Find where the given text appears and provide that cell's center as [x, y] coordinate. 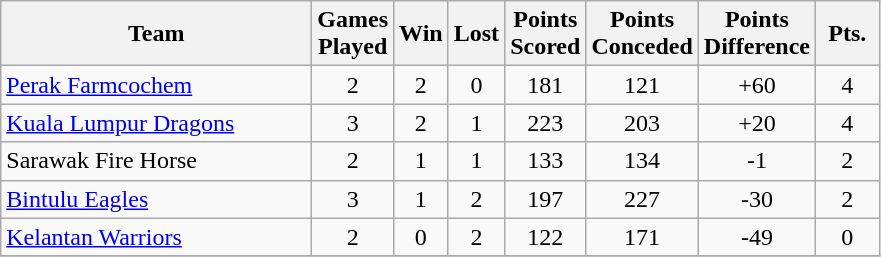
Games Played [353, 34]
Win [422, 34]
Perak Farmcochem [156, 85]
-30 [756, 199]
122 [546, 237]
-1 [756, 161]
-49 [756, 237]
Kelantan Warriors [156, 237]
Points Scored [546, 34]
203 [642, 123]
133 [546, 161]
227 [642, 199]
Bintulu Eagles [156, 199]
+20 [756, 123]
121 [642, 85]
Sarawak Fire Horse [156, 161]
Pts. [848, 34]
Points Conceded [642, 34]
223 [546, 123]
+60 [756, 85]
Kuala Lumpur Dragons [156, 123]
134 [642, 161]
171 [642, 237]
Lost [476, 34]
181 [546, 85]
Team [156, 34]
Points Difference [756, 34]
197 [546, 199]
